Output the [X, Y] coordinate of the center of the cell containing the given text.  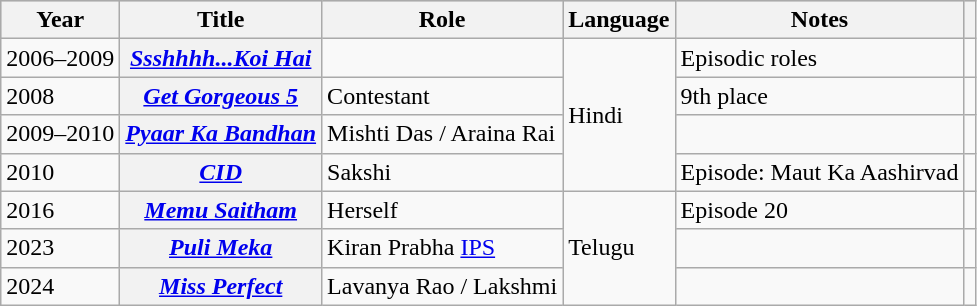
2006–2009 [60, 58]
Title [221, 20]
2023 [60, 248]
CID [221, 172]
Hindi [619, 115]
Contestant [442, 96]
Lavanya Rao / Lakshmi [442, 286]
9th place [820, 96]
Episode 20 [820, 210]
Sakshi [442, 172]
Episodic roles [820, 58]
2024 [60, 286]
Herself [442, 210]
Kiran Prabha IPS [442, 248]
Puli Meka [221, 248]
Episode: Maut Ka Aashirvad [820, 172]
Role [442, 20]
Telugu [619, 248]
2010 [60, 172]
Ssshhhh...Koi Hai [221, 58]
Memu Saitham [221, 210]
2009–2010 [60, 134]
Language [619, 20]
2016 [60, 210]
Get Gorgeous 5 [221, 96]
Miss Perfect [221, 286]
Notes [820, 20]
Mishti Das / Araina Rai [442, 134]
2008 [60, 96]
Pyaar Ka Bandhan [221, 134]
Year [60, 20]
